From the cell containing the given text, extract its center point as [x, y] coordinate. 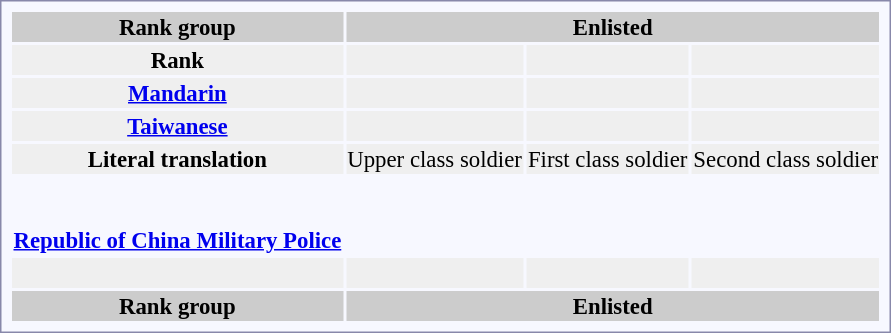
Literal translation [178, 159]
Rank [178, 60]
First class soldier [607, 159]
Taiwanese [178, 126]
Second class soldier [786, 159]
Upper class soldier [435, 159]
Republic of China Military Police [178, 240]
Mandarin [178, 93]
